Search for the cell housing the specified text and yield its [x, y] center coordinate. 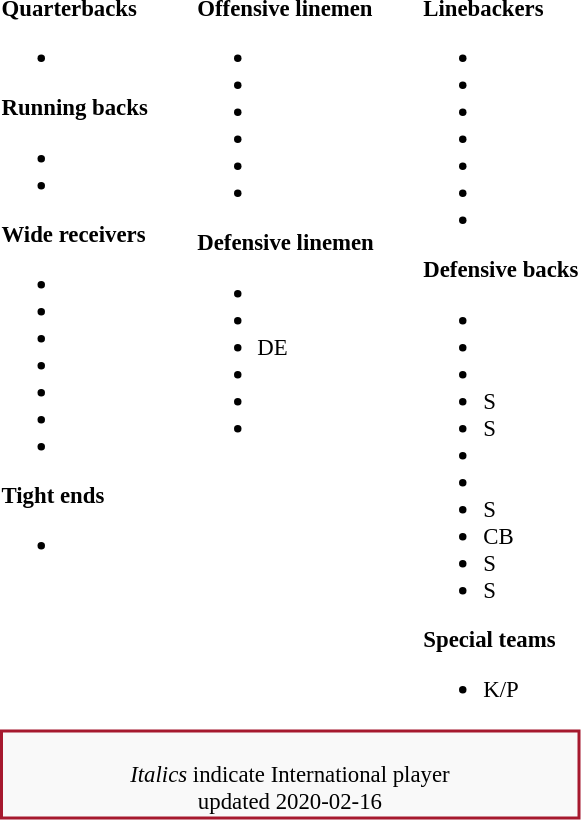
Italics indicate International player updated 2020-02-16 [290, 775]
